Locate the cell with the specified text and output its (X, Y) center coordinate. 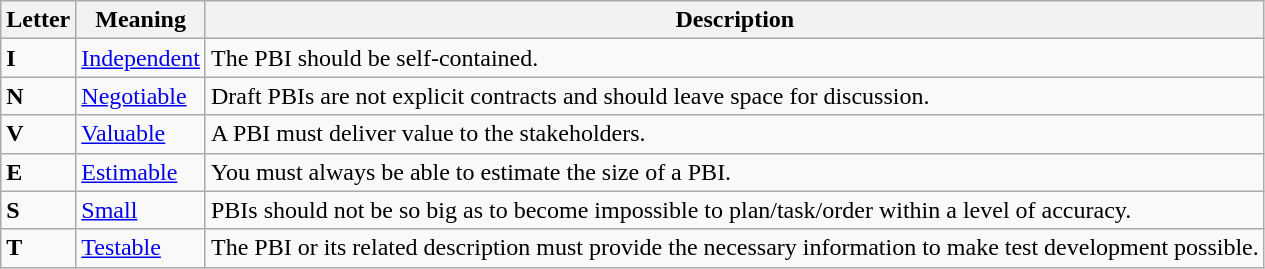
Description (734, 20)
The PBI should be self-contained. (734, 58)
You must always be able to estimate the size of a PBI. (734, 172)
S (38, 210)
N (38, 96)
Valuable (141, 134)
E (38, 172)
Small (141, 210)
A PBI must deliver value to the stakeholders. (734, 134)
Draft PBIs are not explicit contracts and should leave space for discussion. (734, 96)
Testable (141, 248)
Estimable (141, 172)
The PBI or its related description must provide the necessary information to make test development possible. (734, 248)
T (38, 248)
Negotiable (141, 96)
PBIs should not be so big as to become impossible to plan/task/order within a level of accuracy. (734, 210)
Letter (38, 20)
Meaning (141, 20)
V (38, 134)
I (38, 58)
Independent (141, 58)
